Extract the (x, y) coordinate from the center of the cell holding the provided text.  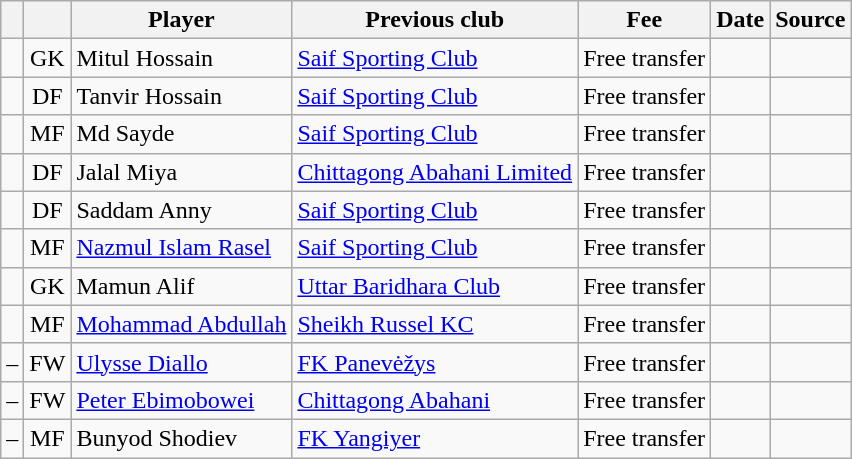
Mitul Hossain (182, 58)
Date (740, 20)
Player (182, 20)
Uttar Baridhara Club (435, 286)
Peter Ebimobowei (182, 400)
Chittagong Abahani Limited (435, 172)
Jalal Miya (182, 172)
Chittagong Abahani (435, 400)
FK Yangiyer (435, 438)
Tanvir Hossain (182, 96)
Mohammad Abdullah (182, 324)
Mamun Alif (182, 286)
Nazmul Islam Rasel (182, 248)
Ulysse Diallo (182, 362)
Previous club (435, 20)
Md Sayde (182, 134)
Bunyod Shodiev (182, 438)
Saddam Anny (182, 210)
Fee (644, 20)
Sheikh Russel KC (435, 324)
Source (810, 20)
FK Panevėžys (435, 362)
